From the cell containing the given text, extract its center point as (x, y) coordinate. 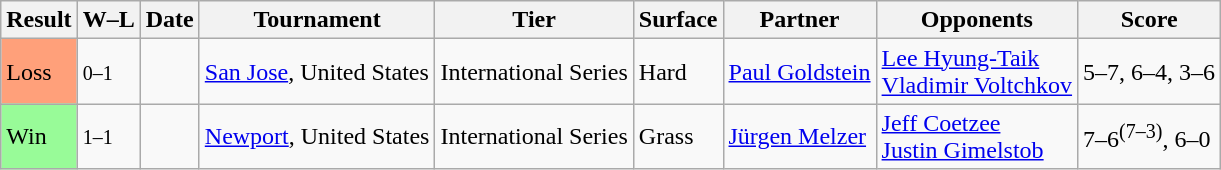
Tier (534, 20)
Score (1150, 20)
Result (39, 20)
Loss (39, 72)
W–L (108, 20)
Date (170, 20)
San Jose, United States (317, 72)
1–1 (108, 136)
Grass (678, 136)
Lee Hyung-Taik Vladimir Voltchkov (977, 72)
Paul Goldstein (800, 72)
0–1 (108, 72)
Opponents (977, 20)
Jeff Coetzee Justin Gimelstob (977, 136)
Win (39, 136)
7–6(7–3), 6–0 (1150, 136)
5–7, 6–4, 3–6 (1150, 72)
Tournament (317, 20)
Surface (678, 20)
Jürgen Melzer (800, 136)
Newport, United States (317, 136)
Partner (800, 20)
Hard (678, 72)
